For the text-containing cell, return its midpoint in [x, y] coordinate format. 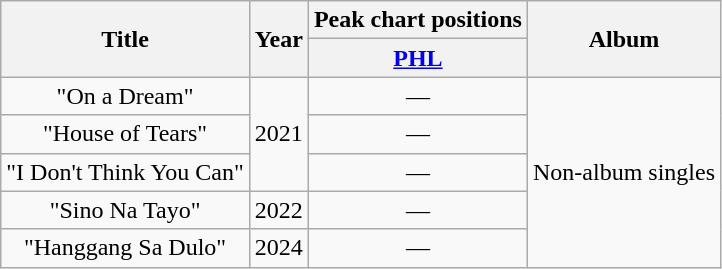
2024 [278, 248]
"Hanggang Sa Dulo" [126, 248]
"On a Dream" [126, 96]
Year [278, 39]
Non-album singles [624, 172]
2021 [278, 134]
Peak chart positions [418, 20]
2022 [278, 210]
"I Don't Think You Can" [126, 172]
"Sino Na Tayo" [126, 210]
"House of Tears" [126, 134]
Title [126, 39]
Album [624, 39]
PHL [418, 58]
